Return [x, y] of the center of cell containing provided text 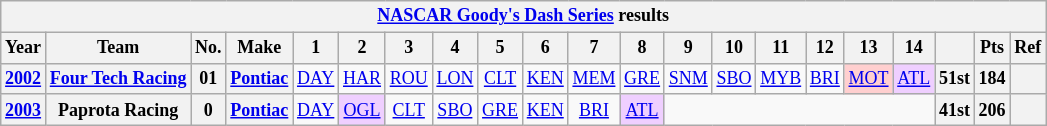
No. [208, 48]
2003 [24, 110]
9 [688, 48]
13 [868, 48]
SNM [688, 78]
1 [316, 48]
Make [260, 48]
41st [955, 110]
12 [826, 48]
MEM [594, 78]
MYB [781, 78]
ROU [408, 78]
LON [455, 78]
0 [208, 110]
8 [642, 48]
4 [455, 48]
184 [992, 78]
Pts [992, 48]
2 [362, 48]
Team [118, 48]
MOT [868, 78]
3 [408, 48]
14 [914, 48]
2002 [24, 78]
10 [734, 48]
11 [781, 48]
01 [208, 78]
Four Tech Racing [118, 78]
HAR [362, 78]
6 [545, 48]
Paprota Racing [118, 110]
7 [594, 48]
51st [955, 78]
OGL [362, 110]
Year [24, 48]
5 [500, 48]
NASCAR Goody's Dash Series results [524, 16]
Ref [1028, 48]
206 [992, 110]
